Extract the [X, Y] coordinate from the center of the cell holding the provided text.  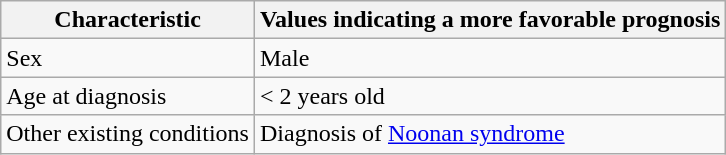
Values indicating a more favorable prognosis [490, 20]
Other existing conditions [128, 134]
Male [490, 58]
Diagnosis of Noonan syndrome [490, 134]
Characteristic [128, 20]
Sex [128, 58]
< 2 years old [490, 96]
Age at diagnosis [128, 96]
